Determine the [x, y] coordinate at the center of the cell enclosing the given text.  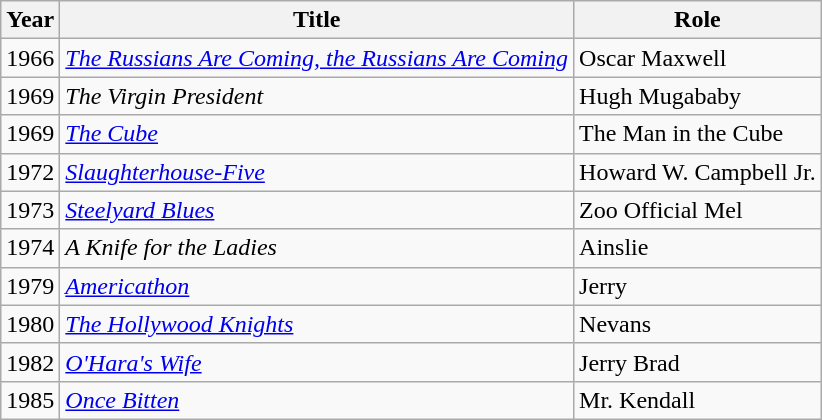
1973 [30, 210]
Role [698, 20]
1974 [30, 248]
The Russians Are Coming, the Russians Are Coming [317, 58]
The Hollywood Knights [317, 324]
1979 [30, 286]
Americathon [317, 286]
Zoo Official Mel [698, 210]
Title [317, 20]
Slaughterhouse-Five [317, 172]
Ainslie [698, 248]
Year [30, 20]
Oscar Maxwell [698, 58]
O'Hara's Wife [317, 362]
1972 [30, 172]
A Knife for the Ladies [317, 248]
Mr. Kendall [698, 400]
1966 [30, 58]
Hugh Mugababy [698, 96]
Howard W. Campbell Jr. [698, 172]
Jerry [698, 286]
The Man in the Cube [698, 134]
The Virgin President [317, 96]
Steelyard Blues [317, 210]
Jerry Brad [698, 362]
1980 [30, 324]
Once Bitten [317, 400]
1985 [30, 400]
The Cube [317, 134]
1982 [30, 362]
Nevans [698, 324]
